Capture the cell that displays the provided text and extract its [X, Y] central coordinate. 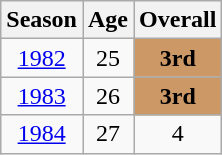
1984 [42, 134]
Age [108, 20]
Overall [178, 20]
26 [108, 96]
25 [108, 58]
1982 [42, 58]
Season [42, 20]
1983 [42, 96]
4 [178, 134]
27 [108, 134]
